Pinpoint the cell where the given text exists, returning its [x, y] midpoint coordinate. 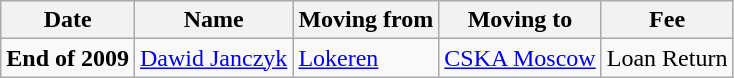
Moving from [366, 20]
Lokeren [366, 58]
Dawid Janczyk [214, 58]
Date [68, 20]
Name [214, 20]
CSKA Moscow [520, 58]
End of 2009 [68, 58]
Moving to [520, 20]
Fee [667, 20]
Loan Return [667, 58]
